Provide the [X, Y] coordinate of the cell's center where the given text is located.  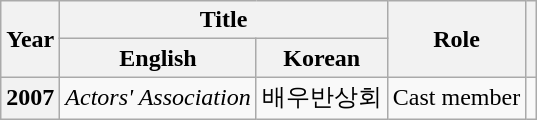
English [158, 58]
2007 [30, 98]
Cast member [456, 98]
Role [456, 39]
Year [30, 39]
Actors' Association [158, 98]
Title [224, 20]
배우반상회 [322, 98]
Korean [322, 58]
